Search for the cell housing the specified text and yield its [x, y] center coordinate. 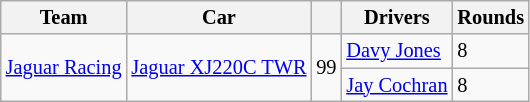
Drivers [396, 17]
Car [218, 17]
Jaguar Racing [64, 68]
Jaguar XJ220C TWR [218, 68]
Team [64, 17]
Jay Cochran [396, 85]
Rounds [490, 17]
99 [326, 68]
Davy Jones [396, 51]
